For the text-containing cell, return its midpoint in [X, Y] coordinate format. 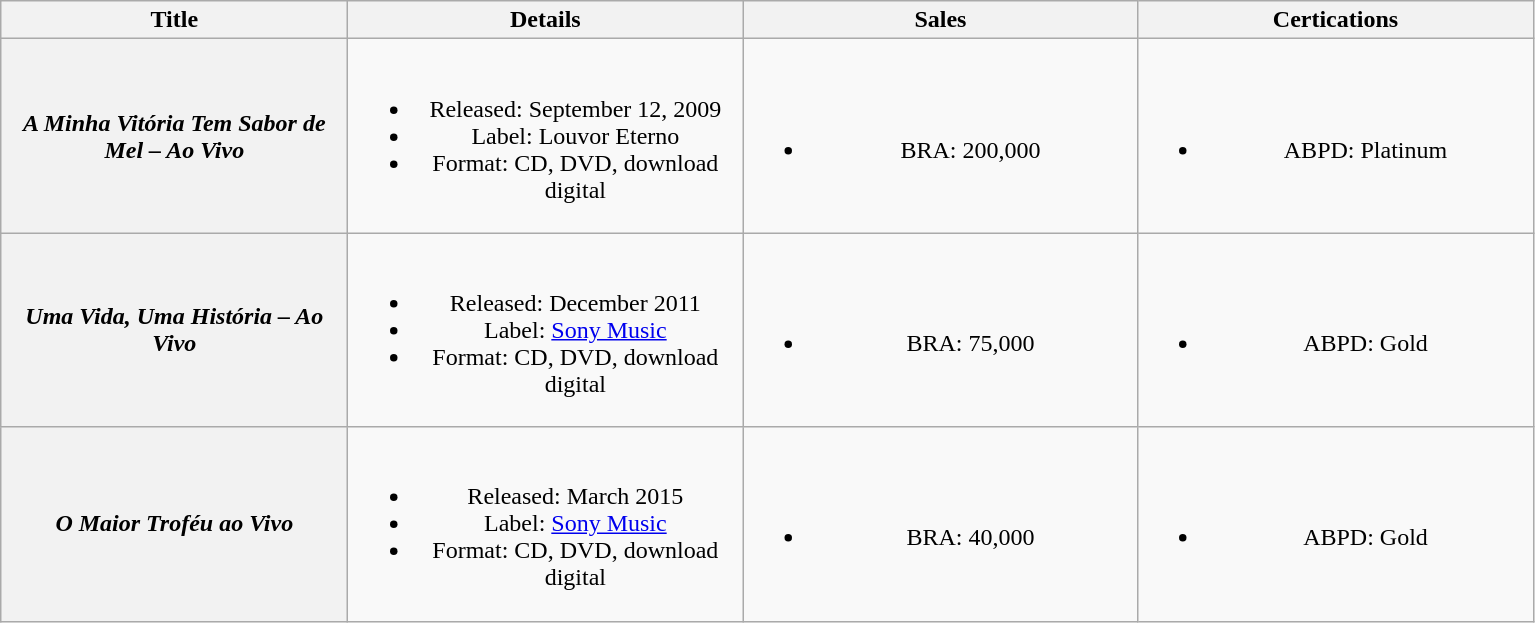
Sales [940, 20]
O Maior Troféu ao Vivo [174, 524]
Title [174, 20]
Released: September 12, 2009Label: Louvor EternoFormat: CD, DVD, download digital [546, 136]
Certications [1336, 20]
Released: December 2011Label: Sony MusicFormat: CD, DVD, download digital [546, 330]
Released: March 2015Label: Sony MusicFormat: CD, DVD, download digital [546, 524]
BRA: 75,000 [940, 330]
Details [546, 20]
A Minha Vitória Tem Sabor de Mel – Ao Vivo [174, 136]
BRA: 40,000 [940, 524]
BRA: 200,000 [940, 136]
ABPD: Platinum [1336, 136]
Uma Vida, Uma História – Ao Vivo [174, 330]
